Scan for the cell matching the given text and deliver its [X, Y] coordinate at center. 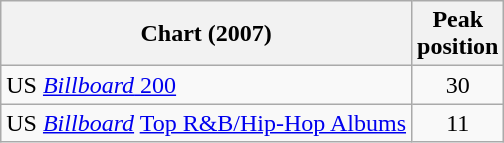
US Billboard Top R&B/Hip-Hop Albums [206, 123]
Peakposition [458, 34]
Chart (2007) [206, 34]
US Billboard 200 [206, 85]
11 [458, 123]
30 [458, 85]
